Find where the given text appears and provide that cell's center as [X, Y] coordinate. 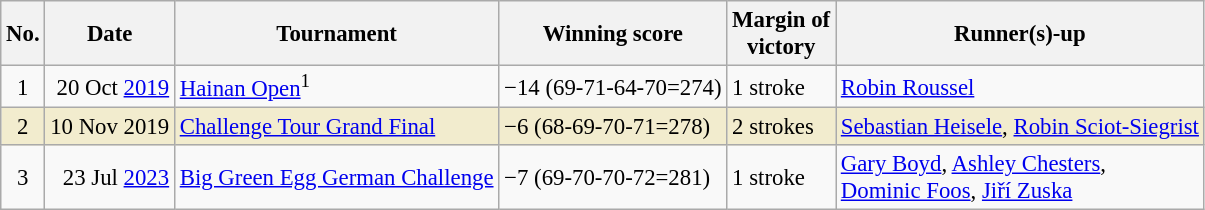
Margin ofvictory [782, 34]
23 Jul 2023 [110, 178]
Hainan Open1 [336, 87]
−14 (69-71-64-70=274) [613, 87]
Challenge Tour Grand Final [336, 127]
Gary Boyd, Ashley Chesters, Dominic Foos, Jiří Zuska [1020, 178]
No. [23, 34]
Big Green Egg German Challenge [336, 178]
1 [23, 87]
10 Nov 2019 [110, 127]
3 [23, 178]
2 [23, 127]
20 Oct 2019 [110, 87]
Robin Roussel [1020, 87]
−6 (68-69-70-71=278) [613, 127]
Sebastian Heisele, Robin Sciot-Siegrist [1020, 127]
Runner(s)-up [1020, 34]
Tournament [336, 34]
−7 (69-70-70-72=281) [613, 178]
Date [110, 34]
Winning score [613, 34]
2 strokes [782, 127]
